Scan for the cell matching the given text and deliver its (x, y) coordinate at center. 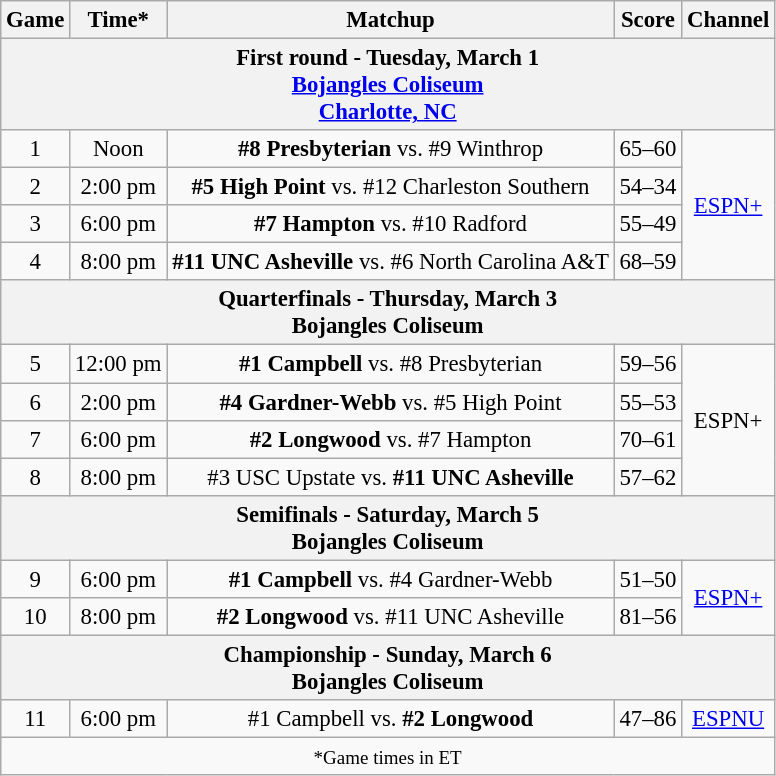
#4 Gardner-Webb vs. #5 High Point (390, 402)
Channel (728, 20)
Game (36, 20)
2 (36, 187)
Score (648, 20)
7 (36, 439)
4 (36, 262)
81–56 (648, 617)
5 (36, 364)
Quarterfinals - Thursday, March 3Bojangles Coliseum (388, 312)
9 (36, 579)
55–49 (648, 224)
*Game times in ET (388, 756)
3 (36, 224)
Championship - Sunday, March 6Bojangles Coliseum (388, 668)
ESPNU (728, 719)
1 (36, 149)
55–53 (648, 402)
12:00 pm (118, 364)
Time* (118, 20)
First round - Tuesday, March 1Bojangles ColiseumCharlotte, NC (388, 85)
#2 Longwood vs. #7 Hampton (390, 439)
8 (36, 477)
Noon (118, 149)
#5 High Point vs. #12 Charleston Southern (390, 187)
#7 Hampton vs. #10 Radford (390, 224)
65–60 (648, 149)
70–61 (648, 439)
10 (36, 617)
6 (36, 402)
Matchup (390, 20)
51–50 (648, 579)
#1 Campbell vs. #2 Longwood (390, 719)
11 (36, 719)
59–56 (648, 364)
57–62 (648, 477)
#3 USC Upstate vs. #11 UNC Asheville (390, 477)
#11 UNC Asheville vs. #6 North Carolina A&T (390, 262)
#2 Longwood vs. #11 UNC Asheville (390, 617)
68–59 (648, 262)
#1 Campbell vs. #4 Gardner-Webb (390, 579)
47–86 (648, 719)
#8 Presbyterian vs. #9 Winthrop (390, 149)
#1 Campbell vs. #8 Presbyterian (390, 364)
54–34 (648, 187)
Semifinals - Saturday, March 5Bojangles Coliseum (388, 528)
